Extract the [x, y] coordinate from the center of the cell holding the provided text.  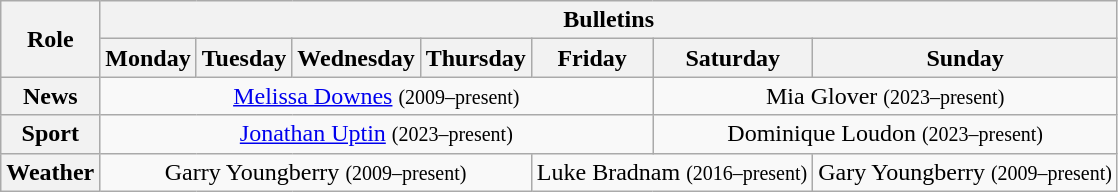
Jonathan Uptin (2023–present) [376, 134]
Thursday [476, 58]
Wednesday [356, 58]
Weather [50, 172]
Bulletins [609, 20]
Saturday [733, 58]
Dominique Loudon (2023–present) [886, 134]
Garry Youngberry (2009–present) [316, 172]
Sunday [966, 58]
Friday [592, 58]
Monday [148, 58]
Role [50, 39]
Tuesday [244, 58]
Sport [50, 134]
Melissa Downes (2009–present) [376, 96]
Mia Glover (2023–present) [886, 96]
Gary Youngberry (2009–present) [966, 172]
Luke Bradnam (2016–present) [672, 172]
News [50, 96]
